Scan for the cell matching the given text and deliver its [X, Y] coordinate at center. 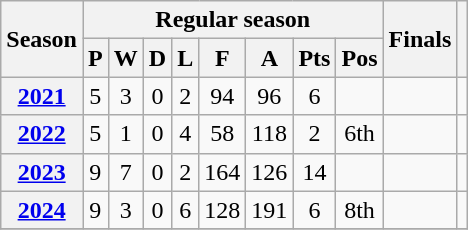
P [95, 58]
1 [126, 134]
7 [126, 172]
94 [222, 96]
58 [222, 134]
2021 [42, 96]
126 [270, 172]
2023 [42, 172]
Regular season [232, 20]
118 [270, 134]
F [222, 58]
Finals [420, 39]
Pts [314, 58]
128 [222, 210]
4 [186, 134]
2022 [42, 134]
164 [222, 172]
D [157, 58]
96 [270, 96]
Pos [360, 58]
14 [314, 172]
A [270, 58]
Season [42, 39]
191 [270, 210]
L [186, 58]
8th [360, 210]
W [126, 58]
6th [360, 134]
2024 [42, 210]
